Determine the (x, y) coordinate at the center of the cell enclosing the given text.  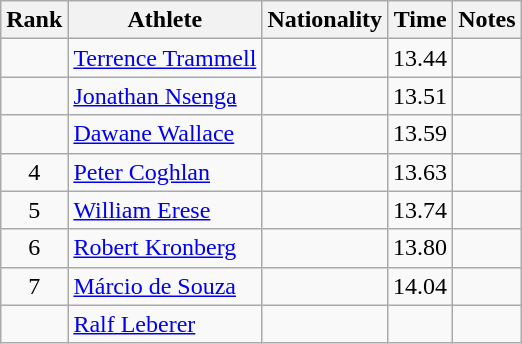
4 (34, 172)
6 (34, 248)
William Erese (165, 210)
13.51 (420, 96)
Notes (487, 20)
Nationality (325, 20)
Robert Kronberg (165, 248)
Dawane Wallace (165, 134)
13.80 (420, 248)
Peter Coghlan (165, 172)
Jonathan Nsenga (165, 96)
13.44 (420, 58)
Rank (34, 20)
13.63 (420, 172)
13.74 (420, 210)
Márcio de Souza (165, 286)
13.59 (420, 134)
7 (34, 286)
5 (34, 210)
Terrence Trammell (165, 58)
14.04 (420, 286)
Time (420, 20)
Ralf Leberer (165, 324)
Athlete (165, 20)
